Capture the cell that displays the provided text and extract its (X, Y) central coordinate. 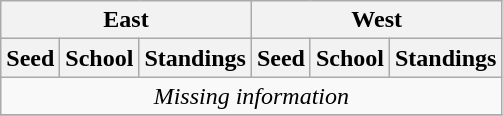
Missing information (252, 96)
West (376, 20)
East (126, 20)
